Extract the (X, Y) coordinate from the center of the cell holding the provided text.  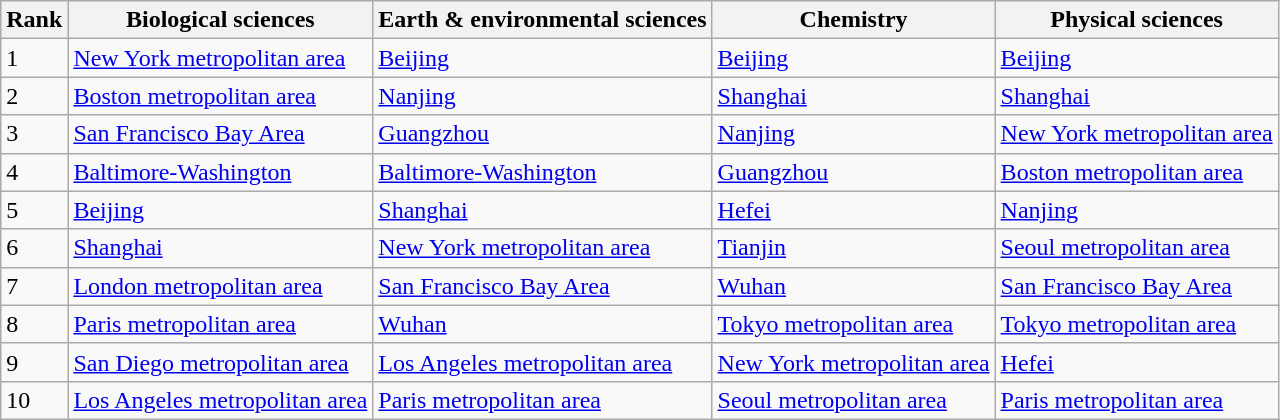
San Diego metropolitan area (220, 362)
10 (34, 400)
Biological sciences (220, 20)
9 (34, 362)
7 (34, 286)
6 (34, 248)
5 (34, 210)
1 (34, 58)
4 (34, 172)
3 (34, 134)
Rank (34, 20)
Physical sciences (1136, 20)
Chemistry (854, 20)
Tianjin (854, 248)
London metropolitan area (220, 286)
8 (34, 324)
Earth & environmental sciences (542, 20)
2 (34, 96)
